For the text-containing cell, return its midpoint in [x, y] coordinate format. 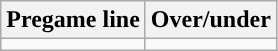
Over/under [210, 20]
Pregame line [74, 20]
